Determine the (X, Y) coordinate at the center of the cell enclosing the given text.  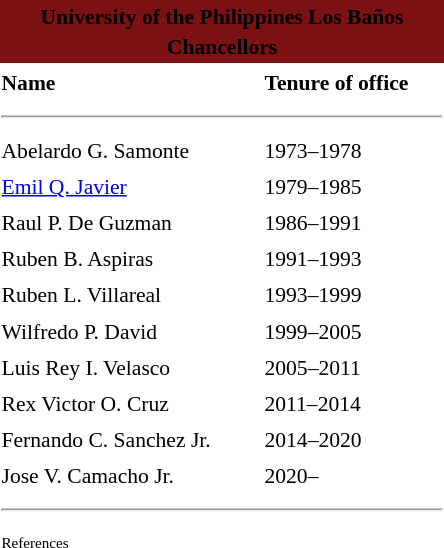
Luis Rey I. Velasco (130, 368)
Emil Q. Javier (130, 186)
1993–1999 (354, 294)
1999–2005 (354, 330)
Ruben L. Villareal (130, 294)
Name (130, 82)
Fernando C. Sanchez Jr. (130, 440)
Rex Victor O. Cruz (130, 404)
1973–1978 (354, 150)
Abelardo G. Samonte (130, 150)
Tenure of office (354, 82)
Jose V. Camacho Jr. (130, 476)
2011–2014 (354, 404)
1991–1993 (354, 258)
Ruben B. Aspiras (130, 258)
University of the Philippines Los Baños Chancellors (222, 32)
2020– (354, 476)
Wilfredo P. David (130, 330)
1986–1991 (354, 222)
Raul P. De Guzman (130, 222)
2014–2020 (354, 440)
2005–2011 (354, 368)
1979–1985 (354, 186)
